Search for the cell housing the specified text and yield its (X, Y) center coordinate. 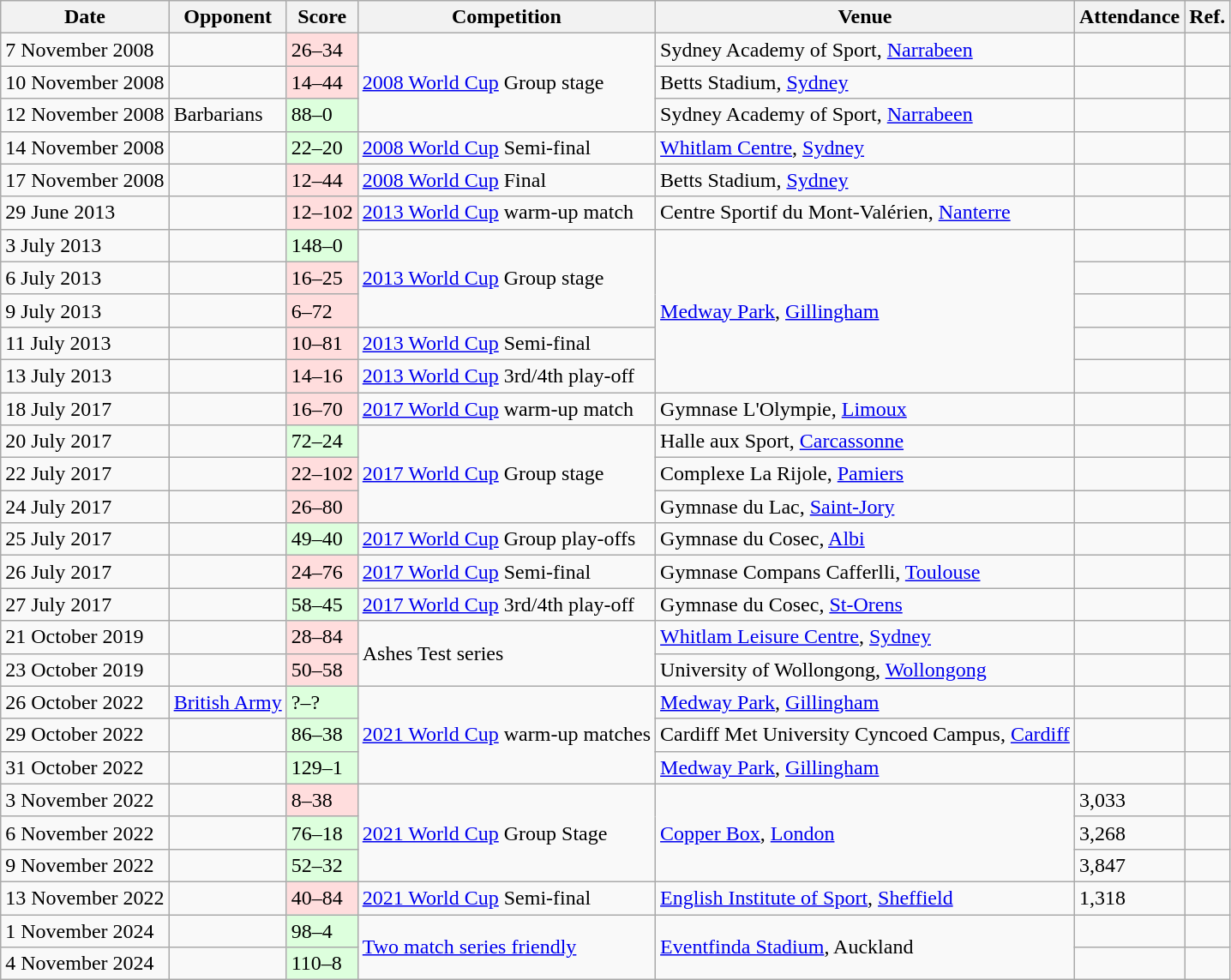
University of Wollongong, Wollongong (866, 670)
50–58 (322, 670)
26 July 2017 (85, 572)
12–44 (322, 180)
6 July 2013 (85, 278)
1,318 (1129, 898)
24–76 (322, 572)
2021 World Cup warm-up matches (506, 735)
2008 World Cup Final (506, 180)
2017 World Cup Semi-final (506, 572)
2017 World Cup warm-up match (506, 409)
26–34 (322, 50)
25 July 2017 (85, 539)
148–0 (322, 245)
22–20 (322, 147)
Cardiff Met University Cyncoed Campus, Cardiff (866, 735)
98–4 (322, 930)
?–? (322, 702)
26–80 (322, 507)
Gymnase L'Olympie, Limoux (866, 409)
17 November 2008 (85, 180)
6–72 (322, 310)
23 October 2019 (85, 670)
3 November 2022 (85, 800)
3 July 2013 (85, 245)
Copper Box, London (866, 833)
1 November 2024 (85, 930)
Barbarians (228, 115)
52–32 (322, 865)
Ashes Test series (506, 653)
2008 World Cup Group stage (506, 82)
16–70 (322, 409)
18 July 2017 (85, 409)
10–81 (322, 343)
Attendance (1129, 17)
88–0 (322, 115)
Competition (506, 17)
Eventfinda Stadium, Auckland (866, 947)
3,033 (1129, 800)
2013 World Cup 3rd/4th play-off (506, 376)
British Army (228, 702)
2021 World Cup Semi-final (506, 898)
2013 World Cup warm-up match (506, 213)
24 July 2017 (85, 507)
29 June 2013 (85, 213)
2013 World Cup Semi-final (506, 343)
22–102 (322, 474)
14–44 (322, 82)
10 November 2008 (85, 82)
3,268 (1129, 833)
2017 World Cup Group stage (506, 474)
Centre Sportif du Mont-Valérien, Nanterre (866, 213)
20 July 2017 (85, 442)
14 November 2008 (85, 147)
9 July 2013 (85, 310)
8–38 (322, 800)
16–25 (322, 278)
2017 World Cup Group play-offs (506, 539)
26 October 2022 (85, 702)
2017 World Cup 3rd/4th play-off (506, 604)
86–38 (322, 735)
English Institute of Sport, Sheffield (866, 898)
Ref. (1207, 17)
14–16 (322, 376)
129–1 (322, 767)
Halle aux Sport, Carcassonne (866, 442)
110–8 (322, 964)
Whitlam Leisure Centre, Sydney (866, 637)
12–102 (322, 213)
Gymnase du Cosec, Albi (866, 539)
Two match series friendly (506, 947)
Venue (866, 17)
2013 World Cup Group stage (506, 278)
72–24 (322, 442)
11 July 2013 (85, 343)
Gymnase du Lac, Saint-Jory (866, 507)
Gymnase Compans Cafferlli, Toulouse (866, 572)
29 October 2022 (85, 735)
Gymnase du Cosec, St-Orens (866, 604)
22 July 2017 (85, 474)
2008 World Cup Semi-final (506, 147)
6 November 2022 (85, 833)
Date (85, 17)
Score (322, 17)
40–84 (322, 898)
9 November 2022 (85, 865)
7 November 2008 (85, 50)
12 November 2008 (85, 115)
Opponent (228, 17)
4 November 2024 (85, 964)
Whitlam Centre, Sydney (866, 147)
27 July 2017 (85, 604)
58–45 (322, 604)
76–18 (322, 833)
13 July 2013 (85, 376)
2021 World Cup Group Stage (506, 833)
21 October 2019 (85, 637)
13 November 2022 (85, 898)
49–40 (322, 539)
31 October 2022 (85, 767)
3,847 (1129, 865)
28–84 (322, 637)
Complexe La Rijole, Pamiers (866, 474)
